Scan for the cell matching the given text and deliver its (x, y) coordinate at center. 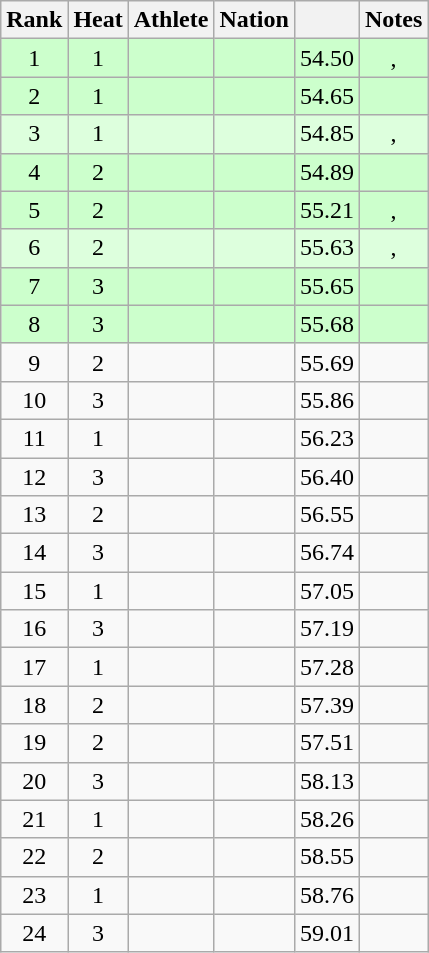
17 (34, 667)
22 (34, 857)
57.19 (326, 629)
58.55 (326, 857)
16 (34, 629)
18 (34, 705)
24 (34, 933)
55.63 (326, 248)
55.86 (326, 400)
58.76 (326, 895)
59.01 (326, 933)
54.65 (326, 96)
8 (34, 324)
14 (34, 553)
19 (34, 743)
Heat (98, 20)
10 (34, 400)
Rank (34, 20)
57.05 (326, 591)
58.13 (326, 781)
55.68 (326, 324)
56.23 (326, 438)
54.50 (326, 58)
4 (34, 172)
6 (34, 248)
21 (34, 819)
12 (34, 477)
55.69 (326, 362)
23 (34, 895)
5 (34, 210)
57.51 (326, 743)
Notes (393, 20)
7 (34, 286)
11 (34, 438)
56.74 (326, 553)
55.21 (326, 210)
Nation (254, 20)
54.85 (326, 134)
56.40 (326, 477)
55.65 (326, 286)
20 (34, 781)
54.89 (326, 172)
Athlete (171, 20)
57.28 (326, 667)
56.55 (326, 515)
15 (34, 591)
58.26 (326, 819)
13 (34, 515)
57.39 (326, 705)
9 (34, 362)
